Determine the (X, Y) coordinate at the center of the cell enclosing the given text.  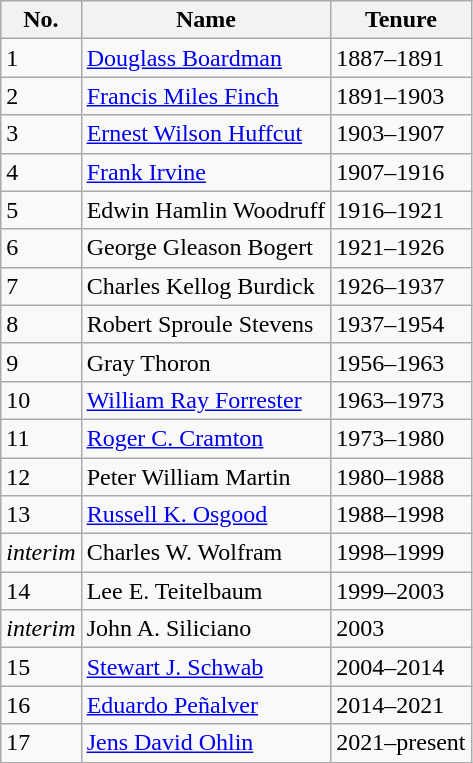
5 (41, 210)
William Ray Forrester (206, 400)
Roger C. Cramton (206, 438)
1988–1998 (401, 515)
Peter William Martin (206, 477)
1998–1999 (401, 553)
9 (41, 362)
6 (41, 248)
1921–1926 (401, 248)
16 (41, 705)
Charles W. Wolfram (206, 553)
2014–2021 (401, 705)
1916–1921 (401, 210)
1980–1988 (401, 477)
1999–2003 (401, 591)
2004–2014 (401, 667)
1973–1980 (401, 438)
Stewart J. Schwab (206, 667)
John A. Siliciano (206, 629)
Tenure (401, 20)
1887–1891 (401, 58)
Douglass Boardman (206, 58)
1903–1907 (401, 134)
7 (41, 286)
2003 (401, 629)
1 (41, 58)
15 (41, 667)
1956–1963 (401, 362)
1937–1954 (401, 324)
George Gleason Bogert (206, 248)
17 (41, 743)
Ernest Wilson Huffcut (206, 134)
4 (41, 172)
1907–1916 (401, 172)
13 (41, 515)
1963–1973 (401, 400)
Lee E. Teitelbaum (206, 591)
Eduardo Peñalver (206, 705)
Francis Miles Finch (206, 96)
Russell K. Osgood (206, 515)
Frank Irvine (206, 172)
1926–1937 (401, 286)
2 (41, 96)
12 (41, 477)
Charles Kellog Burdick (206, 286)
2021–present (401, 743)
11 (41, 438)
Robert Sproule Stevens (206, 324)
Gray Thoron (206, 362)
8 (41, 324)
Jens David Ohlin (206, 743)
Name (206, 20)
No. (41, 20)
Edwin Hamlin Woodruff (206, 210)
3 (41, 134)
14 (41, 591)
10 (41, 400)
1891–1903 (401, 96)
